Find where the given text appears and provide that cell's center as [X, Y] coordinate. 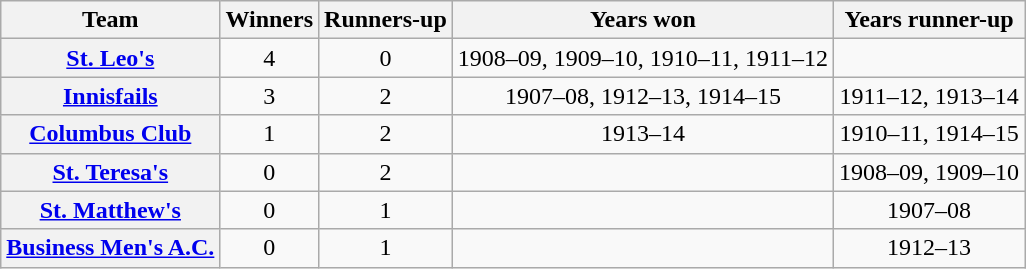
St. Leo's [110, 58]
1907–08 [930, 210]
Business Men's A.C. [110, 248]
1907–08, 1912–13, 1914–15 [642, 96]
1910–11, 1914–15 [930, 134]
Years runner-up [930, 20]
3 [270, 96]
St. Teresa's [110, 172]
Team [110, 20]
St. Matthew's [110, 210]
1908–09, 1909–10, 1910–11, 1911–12 [642, 58]
Years won [642, 20]
Columbus Club [110, 134]
Innisfails [110, 96]
4 [270, 58]
1913–14 [642, 134]
Winners [270, 20]
1908–09, 1909–10 [930, 172]
Runners-up [386, 20]
1912–13 [930, 248]
1911–12, 1913–14 [930, 96]
